Identify which cell holds the provided text, then report its (X, Y) central coordinate. 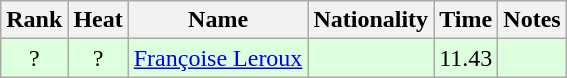
Time (466, 20)
11.43 (466, 58)
Françoise Leroux (218, 58)
Nationality (371, 20)
Name (218, 20)
Heat (98, 20)
Rank (34, 20)
Notes (532, 20)
